For the text-containing cell, return its midpoint in [x, y] coordinate format. 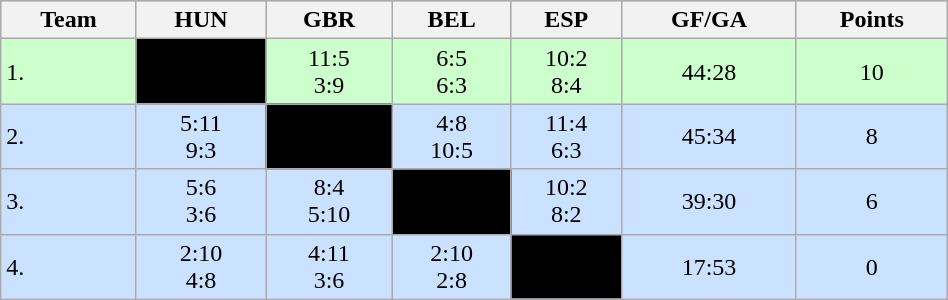
2:104:8 [200, 266]
8 [872, 136]
44:28 [710, 72]
11:46:3 [566, 136]
5:119:3 [200, 136]
5:63:6 [200, 202]
10:28:4 [566, 72]
6 [872, 202]
3. [69, 202]
11:53:9 [330, 72]
39:30 [710, 202]
1. [69, 72]
Points [872, 20]
8:45:10 [330, 202]
6:56:3 [452, 72]
HUN [200, 20]
45:34 [710, 136]
10:28:2 [566, 202]
BEL [452, 20]
10 [872, 72]
2. [69, 136]
ESP [566, 20]
0 [872, 266]
GBR [330, 20]
4:810:5 [452, 136]
GF/GA [710, 20]
4:113:6 [330, 266]
2:102:8 [452, 266]
17:53 [710, 266]
Team [69, 20]
4. [69, 266]
